Search for the cell housing the specified text and yield its (X, Y) center coordinate. 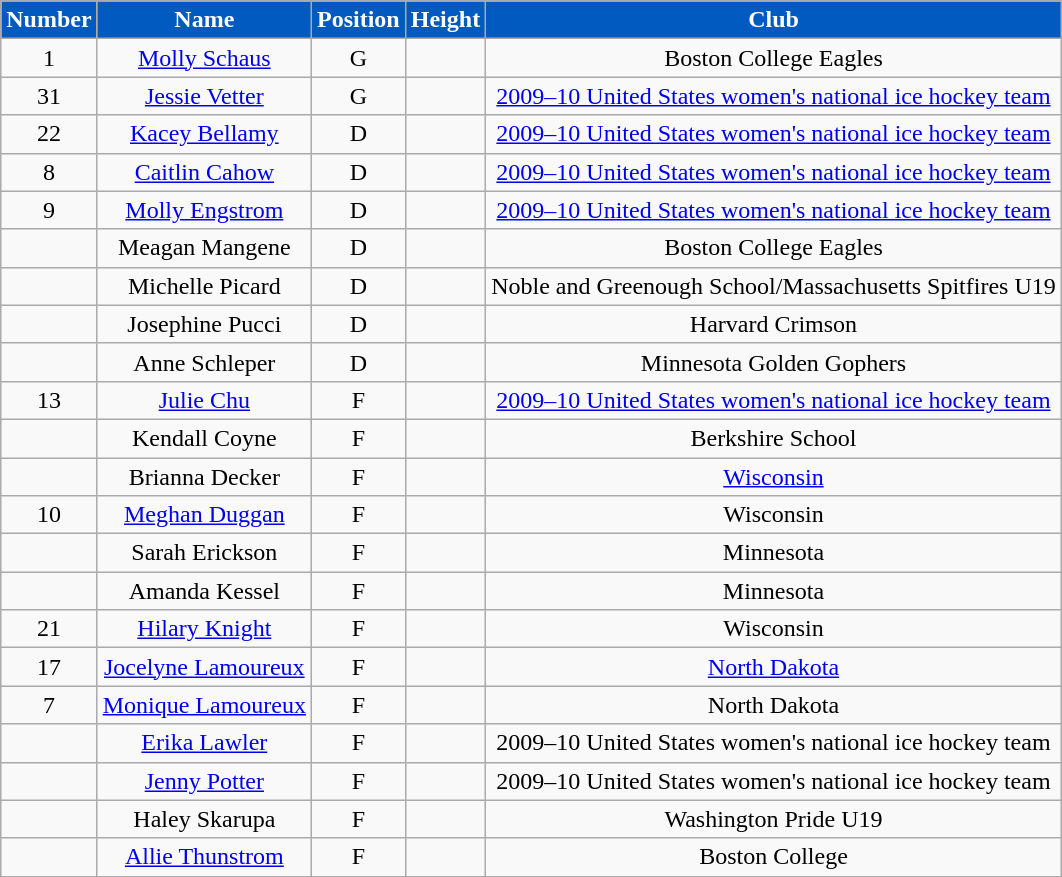
17 (49, 667)
Name (204, 20)
Position (359, 20)
Harvard Crimson (774, 324)
Brianna Decker (204, 477)
Height (445, 20)
Number (49, 20)
13 (49, 400)
Anne Schleper (204, 362)
9 (49, 210)
Julie Chu (204, 400)
Josephine Pucci (204, 324)
Washington Pride U19 (774, 819)
Meghan Duggan (204, 515)
Hilary Knight (204, 629)
Kendall Coyne (204, 438)
Amanda Kessel (204, 591)
Michelle Picard (204, 286)
21 (49, 629)
31 (49, 96)
Jessie Vetter (204, 96)
Caitlin Cahow (204, 172)
7 (49, 705)
Molly Schaus (204, 58)
Noble and Greenough School/Massachusetts Spitfires U19 (774, 286)
Minnesota Golden Gophers (774, 362)
22 (49, 134)
Berkshire School (774, 438)
Kacey Bellamy (204, 134)
Jocelyne Lamoureux (204, 667)
1 (49, 58)
Haley Skarupa (204, 819)
Boston College (774, 857)
Club (774, 20)
Molly Engstrom (204, 210)
Monique Lamoureux (204, 705)
Allie Thunstrom (204, 857)
Jenny Potter (204, 781)
Sarah Erickson (204, 553)
Erika Lawler (204, 743)
Meagan Mangene (204, 248)
10 (49, 515)
8 (49, 172)
